Return the [X, Y] coordinate for the center point of the cell that contains the specified text.  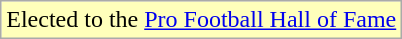
Elected to the Pro Football Hall of Fame [202, 20]
